Detect which cell encompasses the target text, then output its [x, y] center coordinate. 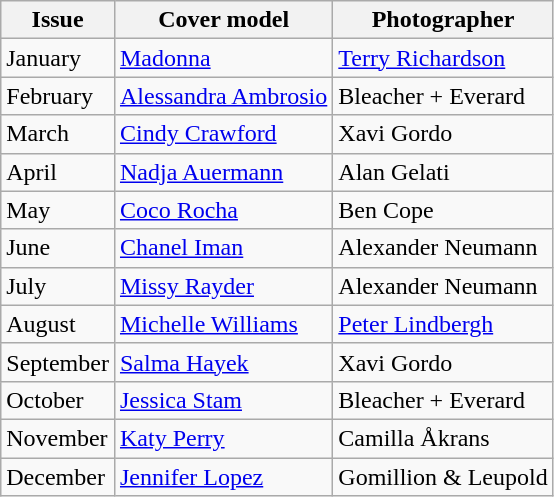
Alessandra Ambrosio [223, 96]
March [58, 134]
Photographer [443, 20]
Chanel Iman [223, 248]
Coco Rocha [223, 210]
February [58, 96]
September [58, 362]
Jessica Stam [223, 400]
Gomillion & Leupold [443, 477]
Missy Rayder [223, 286]
July [58, 286]
Issue [58, 20]
Jennifer Lopez [223, 477]
Ben Cope [443, 210]
Nadja Auermann [223, 172]
Peter Lindbergh [443, 324]
June [58, 248]
August [58, 324]
May [58, 210]
Cindy Crawford [223, 134]
December [58, 477]
April [58, 172]
January [58, 58]
Madonna [223, 58]
October [58, 400]
Alan Gelati [443, 172]
Cover model [223, 20]
Camilla Åkrans [443, 438]
Terry Richardson [443, 58]
Salma Hayek [223, 362]
November [58, 438]
Katy Perry [223, 438]
Michelle Williams [223, 324]
